Scan for the cell matching the given text and deliver its [X, Y] coordinate at center. 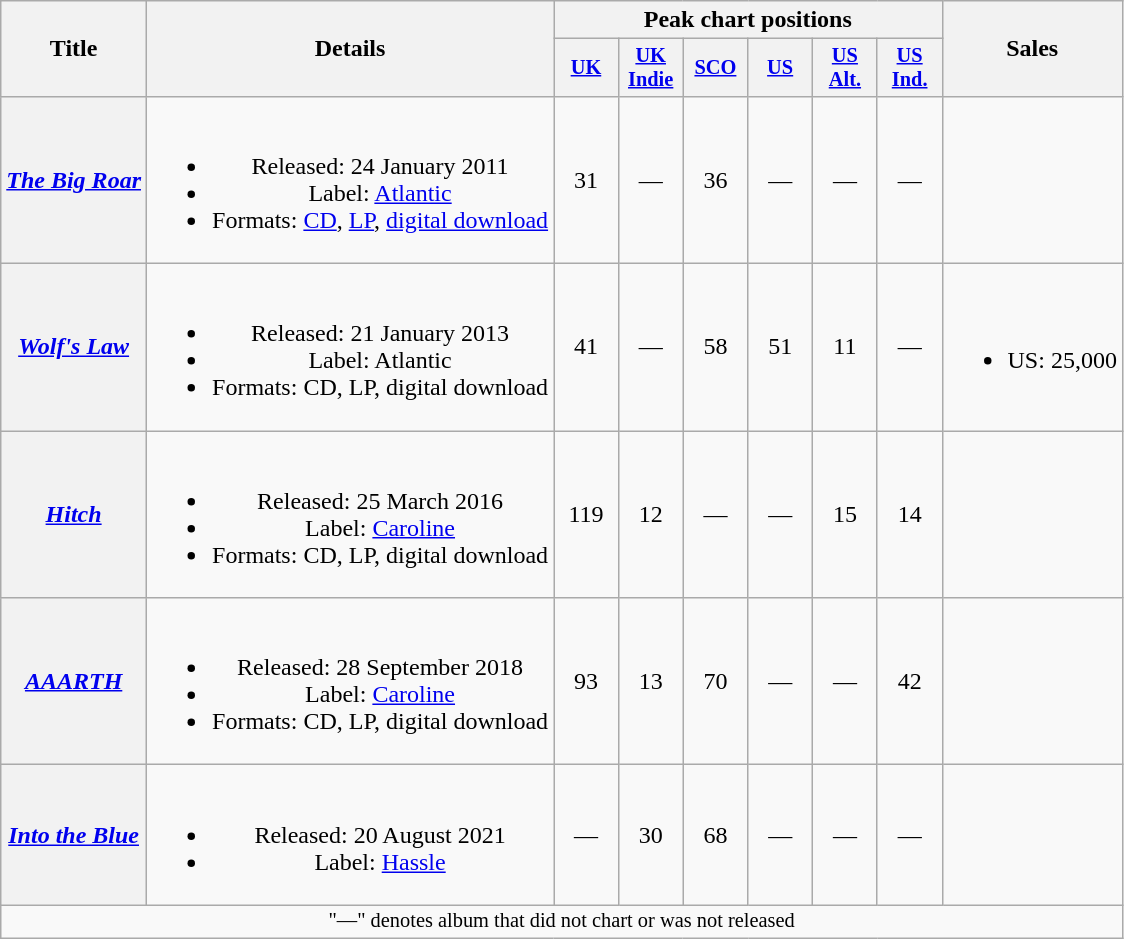
12 [650, 514]
Details [350, 49]
USAlt. [846, 68]
UKIndie [650, 68]
51 [780, 348]
42 [910, 682]
58 [716, 348]
USInd. [910, 68]
11 [846, 348]
30 [650, 835]
41 [586, 348]
Released: 25 March 2016Label: CarolineFormats: CD, LP, digital download [350, 514]
68 [716, 835]
70 [716, 682]
Released: 20 August 2021Label: Hassle [350, 835]
Released: 28 September 2018Label: CarolineFormats: CD, LP, digital download [350, 682]
14 [910, 514]
36 [716, 180]
UK [586, 68]
Sales [1032, 49]
AAARTH [74, 682]
31 [586, 180]
"—" denotes album that did not chart or was not released [562, 922]
The Big Roar [74, 180]
Title [74, 49]
Released: 21 January 2013Label: AtlanticFormats: CD, LP, digital download [350, 348]
US: 25,000 [1032, 348]
SCO [716, 68]
Hitch [74, 514]
US [780, 68]
Wolf's Law [74, 348]
13 [650, 682]
119 [586, 514]
15 [846, 514]
93 [586, 682]
Peak chart positions [748, 20]
Into the Blue [74, 835]
Released: 24 January 2011Label: AtlanticFormats: CD, LP, digital download [350, 180]
